Find where the given text appears and provide that cell's center as (x, y) coordinate. 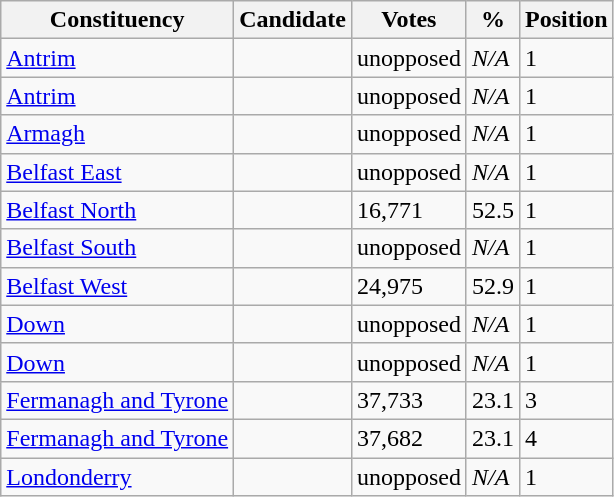
3 (566, 400)
16,771 (408, 210)
4 (566, 438)
37,733 (408, 400)
Armagh (118, 134)
Constituency (118, 20)
Belfast North (118, 210)
Belfast West (118, 286)
37,682 (408, 438)
Londonderry (118, 477)
Candidate (293, 20)
Votes (408, 20)
% (492, 20)
Belfast East (118, 172)
Position (566, 20)
Belfast South (118, 248)
52.5 (492, 210)
24,975 (408, 286)
52.9 (492, 286)
